Return the [x, y] coordinate for the center point of the cell that contains the specified text.  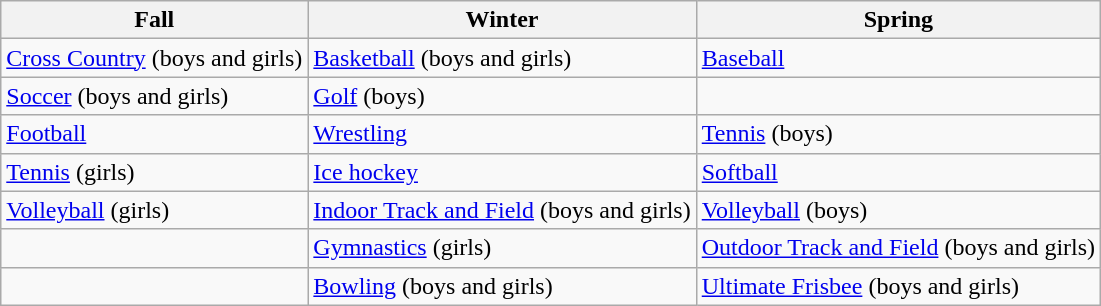
Cross Country (boys and girls) [154, 58]
Basketball (boys and girls) [502, 58]
Spring [898, 20]
Softball [898, 172]
Volleyball (girls) [154, 210]
Gymnastics (girls) [502, 248]
Tennis (boys) [898, 134]
Football [154, 134]
Winter [502, 20]
Volleyball (boys) [898, 210]
Bowling (boys and girls) [502, 286]
Ice hockey [502, 172]
Wrestling [502, 134]
Tennis (girls) [154, 172]
Outdoor Track and Field (boys and girls) [898, 248]
Soccer (boys and girls) [154, 96]
Ultimate Frisbee (boys and girls) [898, 286]
Fall [154, 20]
Indoor Track and Field (boys and girls) [502, 210]
Baseball [898, 58]
Golf (boys) [502, 96]
